Return the (X, Y) coordinate for the center point of the cell that contains the specified text.  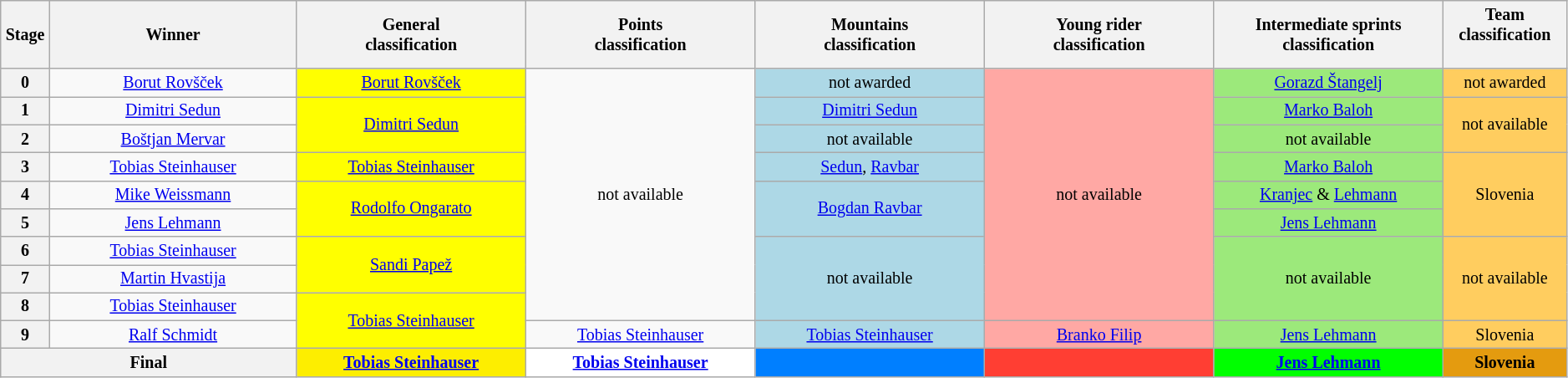
Boštjan Mervar (173, 139)
Kranjec & Lehmann (1328, 194)
1 (25, 110)
5 (25, 222)
9 (25, 335)
8 (25, 306)
0 (25, 84)
Sandi Papež (411, 264)
4 (25, 194)
3 (25, 167)
Mike Weissmann (173, 194)
Martin Hvastija (173, 279)
Ralf Schmidt (173, 335)
Gorazd Štangelj (1328, 84)
Final (149, 363)
Intermediate sprintsclassification (1328, 35)
Pointsclassification (640, 35)
Teamclassification (1505, 35)
Rodolfo Ongarato (411, 209)
7 (25, 279)
6 (25, 251)
Stage (25, 35)
2 (25, 139)
Generalclassification (411, 35)
Young riderclassification (1099, 35)
Bogdan Ravbar (870, 209)
Mountainsclassification (870, 35)
Branko Filip (1099, 335)
Sedun, Ravbar (870, 167)
Winner (173, 35)
